Provide the (x, y) coordinate of the cell's center where the given text is located.  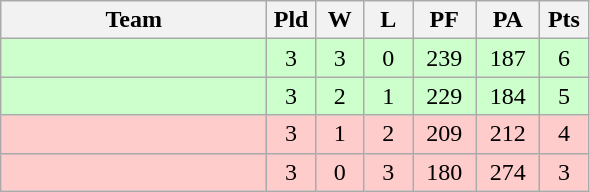
Team (134, 20)
6 (564, 58)
229 (444, 96)
184 (508, 96)
W (340, 20)
Pld (292, 20)
Pts (564, 20)
187 (508, 58)
212 (508, 134)
239 (444, 58)
180 (444, 172)
5 (564, 96)
274 (508, 172)
PA (508, 20)
209 (444, 134)
L (388, 20)
PF (444, 20)
4 (564, 134)
